Return the [x, y] coordinate for the center point of the cell that contains the specified text.  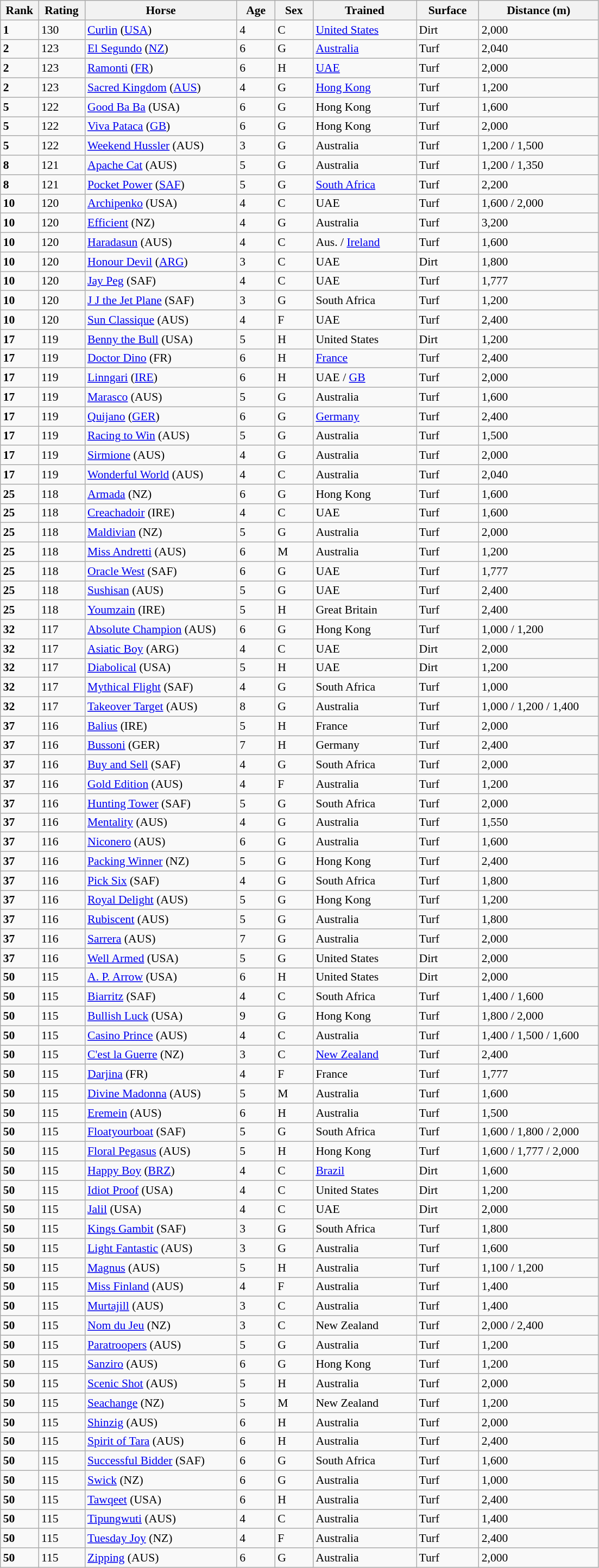
Marasco (AUS) [161, 397]
Jay Peg (SAF) [161, 281]
Maldivian (NZ) [161, 533]
Sun Classique (AUS) [161, 320]
Pick Six (SAF) [161, 881]
Ramonti (FR) [161, 68]
1,600 / 1,800 / 2,000 [539, 1132]
UAE / GB [364, 378]
3,200 [539, 223]
Brazil [364, 1171]
Tuesday Joy (NZ) [161, 1539]
Sex [294, 10]
Seachange (NZ) [161, 1403]
Casino Prince (AUS) [161, 1035]
1,400 / 1,600 [539, 997]
Weekend Hussler (AUS) [161, 146]
Good Ba Ba (USA) [161, 107]
Mentality (AUS) [161, 823]
Zipping (AUS) [161, 1558]
1,400 / 1,500 / 1,600 [539, 1035]
Bullish Luck (USA) [161, 1016]
Creachadoir (IRE) [161, 513]
Racing to Win (AUS) [161, 436]
Linngari (IRE) [161, 378]
2,200 [539, 185]
Miss Andretti (AUS) [161, 552]
Apache Cat (AUS) [161, 165]
Rank [20, 10]
Benny the Bull (USA) [161, 339]
Scenic Shot (AUS) [161, 1384]
Trained [364, 10]
Buy and Sell (SAF) [161, 765]
1,200 / 1,500 [539, 146]
Wonderful World (AUS) [161, 475]
Niconero (AUS) [161, 842]
1,800 / 2,000 [539, 1016]
Biarritz (SAF) [161, 997]
1,550 [539, 823]
Darjina (FR) [161, 1074]
Tawqeet (USA) [161, 1500]
Swick (NZ) [161, 1481]
Floatyourboat (SAF) [161, 1132]
Balius (IRE) [161, 726]
A. P. Arrow (USA) [161, 977]
1,600 / 1,777 / 2,000 [539, 1152]
Rubiscent (AUS) [161, 920]
Age [256, 10]
Miss Finland (AUS) [161, 1287]
Tipungwuti (AUS) [161, 1519]
C'est la Guerre (NZ) [161, 1055]
Sushisan (AUS) [161, 591]
Honour Devil (ARG) [161, 262]
El Segundo (NZ) [161, 49]
Aus. / Ireland [364, 243]
Eremein (AUS) [161, 1113]
Curlin (USA) [161, 30]
Absolute Champion (AUS) [161, 629]
J J the Jet Plane (SAF) [161, 301]
2,000 / 2,400 [539, 1326]
Light Fantastic (AUS) [161, 1248]
Divine Madonna (AUS) [161, 1093]
Youmzain (IRE) [161, 610]
1 [20, 30]
Rating [62, 10]
Viva Pataca (GB) [161, 127]
Diabolical (USA) [161, 668]
130 [62, 30]
Sarrera (AUS) [161, 939]
Idiot Proof (USA) [161, 1190]
Nom du Jeu (NZ) [161, 1326]
Surface [447, 10]
Royal Delight (AUS) [161, 900]
Doctor Dino (FR) [161, 358]
Pocket Power (SAF) [161, 185]
Bussoni (GER) [161, 745]
Quijano (GER) [161, 416]
Oracle West (SAF) [161, 571]
Sacred Kingdom (AUS) [161, 88]
Horse [161, 10]
Great Britain [364, 610]
Distance (m) [539, 10]
1,100 / 1,200 [539, 1268]
Takeover Target (AUS) [161, 707]
Happy Boy (BRZ) [161, 1171]
Successful Bidder (SAF) [161, 1461]
Spirit of Tara (AUS) [161, 1441]
Paratroopers (AUS) [161, 1345]
Magnus (AUS) [161, 1268]
Gold Edition (AUS) [161, 784]
Efficient (NZ) [161, 223]
Sanziro (AUS) [161, 1364]
Armada (NZ) [161, 494]
Mythical Flight (SAF) [161, 687]
Archipenko (USA) [161, 204]
Asiatic Boy (ARG) [161, 649]
Shinzig (AUS) [161, 1422]
Jalil (USA) [161, 1210]
9 [256, 1016]
Floral Pegasus (AUS) [161, 1152]
1,000 / 1,200 / 1,400 [539, 707]
Sirmione (AUS) [161, 456]
Haradasun (AUS) [161, 243]
Kings Gambit (SAF) [161, 1229]
Well Armed (USA) [161, 958]
1,000 / 1,200 [539, 629]
Hunting Tower (SAF) [161, 804]
1,600 / 2,000 [539, 204]
Murtajill (AUS) [161, 1306]
1,200 / 1,350 [539, 165]
Packing Winner (NZ) [161, 862]
